Extract the (x, y) coordinate from the center of the cell holding the provided text.  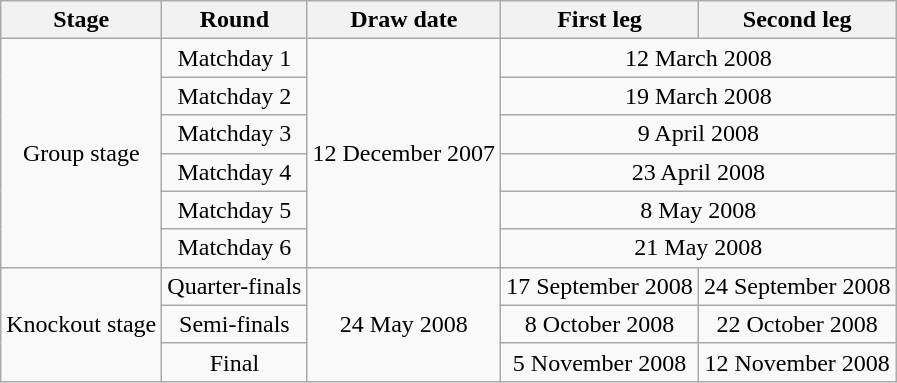
24 September 2008 (797, 286)
Matchday 5 (234, 210)
12 March 2008 (698, 58)
Matchday 4 (234, 172)
5 November 2008 (600, 362)
8 May 2008 (698, 210)
24 May 2008 (404, 324)
Final (234, 362)
Matchday 6 (234, 248)
17 September 2008 (600, 286)
Matchday 1 (234, 58)
9 April 2008 (698, 134)
19 March 2008 (698, 96)
Second leg (797, 20)
First leg (600, 20)
23 April 2008 (698, 172)
Quarter-finals (234, 286)
Stage (82, 20)
22 October 2008 (797, 324)
Matchday 2 (234, 96)
Semi-finals (234, 324)
12 November 2008 (797, 362)
Matchday 3 (234, 134)
Knockout stage (82, 324)
Round (234, 20)
8 October 2008 (600, 324)
21 May 2008 (698, 248)
Group stage (82, 153)
12 December 2007 (404, 153)
Draw date (404, 20)
